Output the [X, Y] coordinate of the center of the cell containing the given text.  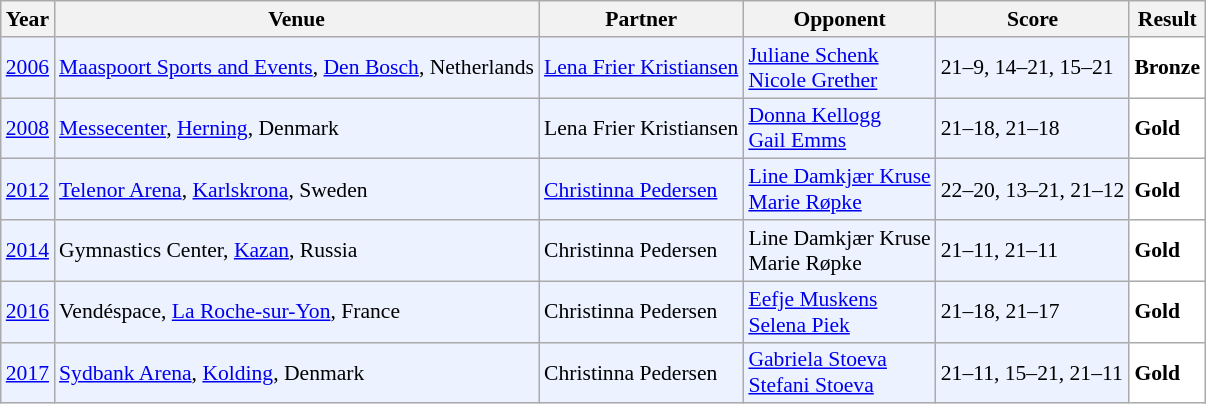
Venue [296, 19]
21–9, 14–21, 15–21 [1033, 68]
2008 [28, 128]
Gymnastics Center, Kazan, Russia [296, 250]
Opponent [839, 19]
Partner [641, 19]
2016 [28, 312]
21–11, 21–11 [1033, 250]
Score [1033, 19]
Eefje Muskens Selena Piek [839, 312]
Sydbank Arena, Kolding, Denmark [296, 372]
21–18, 21–18 [1033, 128]
Bronze [1167, 68]
Gabriela Stoeva Stefani Stoeva [839, 372]
2014 [28, 250]
2006 [28, 68]
Year [28, 19]
Maaspoort Sports and Events, Den Bosch, Netherlands [296, 68]
Donna Kellogg Gail Emms [839, 128]
Juliane Schenk Nicole Grether [839, 68]
2017 [28, 372]
Messecenter, Herning, Denmark [296, 128]
21–11, 15–21, 21–11 [1033, 372]
Result [1167, 19]
Vendéspace, La Roche-sur-Yon, France [296, 312]
2012 [28, 190]
22–20, 13–21, 21–12 [1033, 190]
21–18, 21–17 [1033, 312]
Telenor Arena, Karlskrona, Sweden [296, 190]
